Determine the (X, Y) coordinate at the center of the cell enclosing the given text.  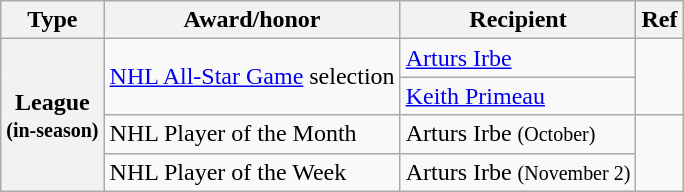
League(in-season) (52, 115)
NHL Player of the Week (252, 172)
NHL Player of the Month (252, 134)
Arturs Irbe (October) (518, 134)
Keith Primeau (518, 96)
NHL All-Star Game selection (252, 77)
Type (52, 20)
Arturs Irbe (November 2) (518, 172)
Award/honor (252, 20)
Ref (660, 20)
Arturs Irbe (518, 58)
Recipient (518, 20)
